Search for the cell housing the specified text and yield its [x, y] center coordinate. 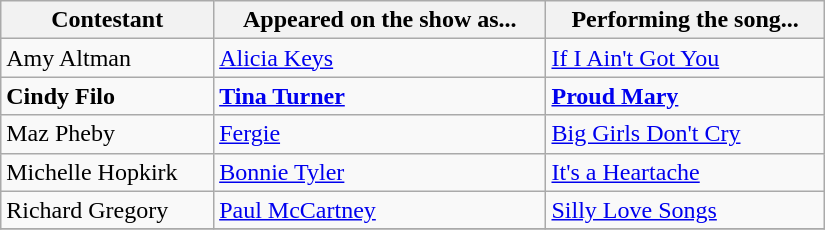
Tina Turner [380, 96]
Proud Mary [685, 96]
Silly Love Songs [685, 210]
If I Ain't Got You [685, 58]
Michelle Hopkirk [108, 172]
Amy Altman [108, 58]
Maz Pheby [108, 134]
Cindy Filo [108, 96]
Contestant [108, 20]
Big Girls Don't Cry [685, 134]
Richard Gregory [108, 210]
Appeared on the show as... [380, 20]
Bonnie Tyler [380, 172]
Fergie [380, 134]
It's a Heartache [685, 172]
Performing the song... [685, 20]
Paul McCartney [380, 210]
Alicia Keys [380, 58]
